Pinpoint the cell where the given text exists, returning its (X, Y) midpoint coordinate. 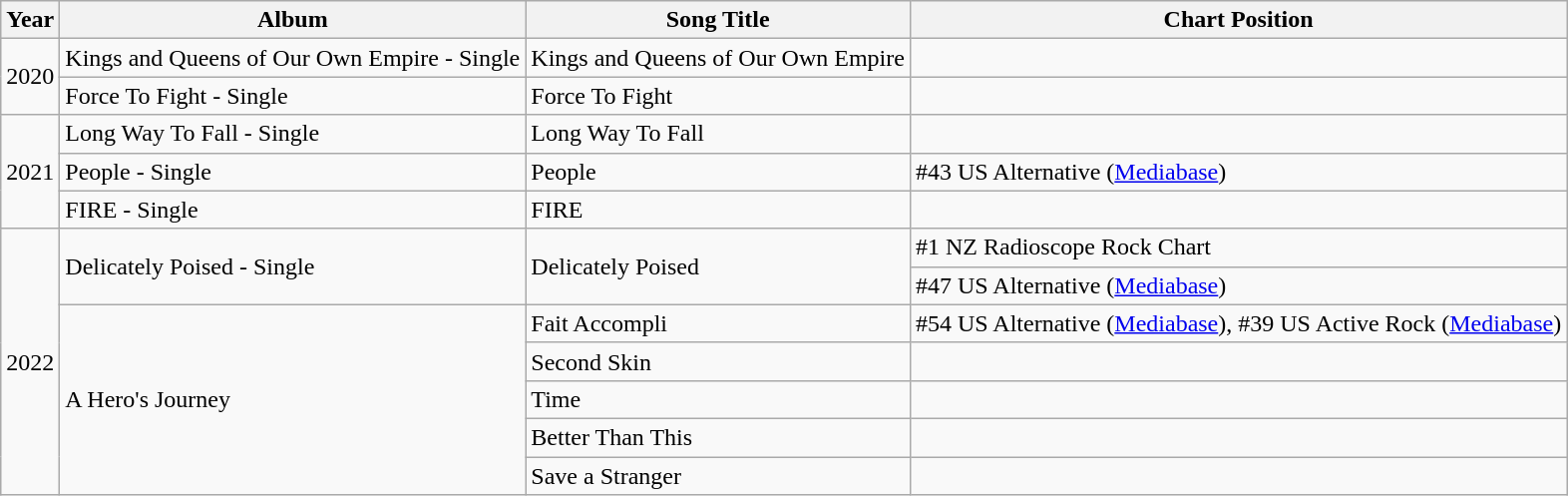
Year (30, 20)
Long Way To Fall (718, 134)
Kings and Queens of Our Own Empire - Single (293, 58)
Save a Stranger (718, 476)
Better Than This (718, 437)
FIRE (718, 210)
2022 (30, 361)
FIRE - Single (293, 210)
Album (293, 20)
People - Single (293, 172)
Force To Fight (718, 96)
2021 (30, 172)
Delicately Poised (718, 266)
#1 NZ Radioscope Rock Chart (1238, 248)
A Hero's Journey (293, 399)
People (718, 172)
Song Title (718, 20)
#43 US Alternative (Mediabase) (1238, 172)
Fait Accompli (718, 323)
Time (718, 399)
#54 US Alternative (Mediabase), #39 US Active Rock (Mediabase) (1238, 323)
Chart Position (1238, 20)
2020 (30, 77)
#47 US Alternative (Mediabase) (1238, 285)
Delicately Poised - Single (293, 266)
Second Skin (718, 361)
Kings and Queens of Our Own Empire (718, 58)
Force To Fight - Single (293, 96)
Long Way To Fall - Single (293, 134)
